Detect which cell encompasses the target text, then output its [x, y] center coordinate. 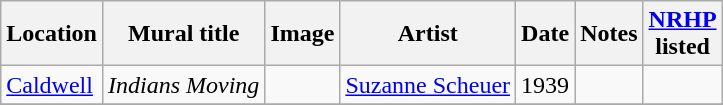
Suzanne Scheuer [428, 85]
Location [52, 34]
Notes [609, 34]
NRHPlisted [682, 34]
Caldwell [52, 85]
Mural title [183, 34]
1939 [546, 85]
Indians Moving [183, 85]
Image [302, 34]
Date [546, 34]
Artist [428, 34]
